From the cell containing the given text, extract its center point as [X, Y] coordinate. 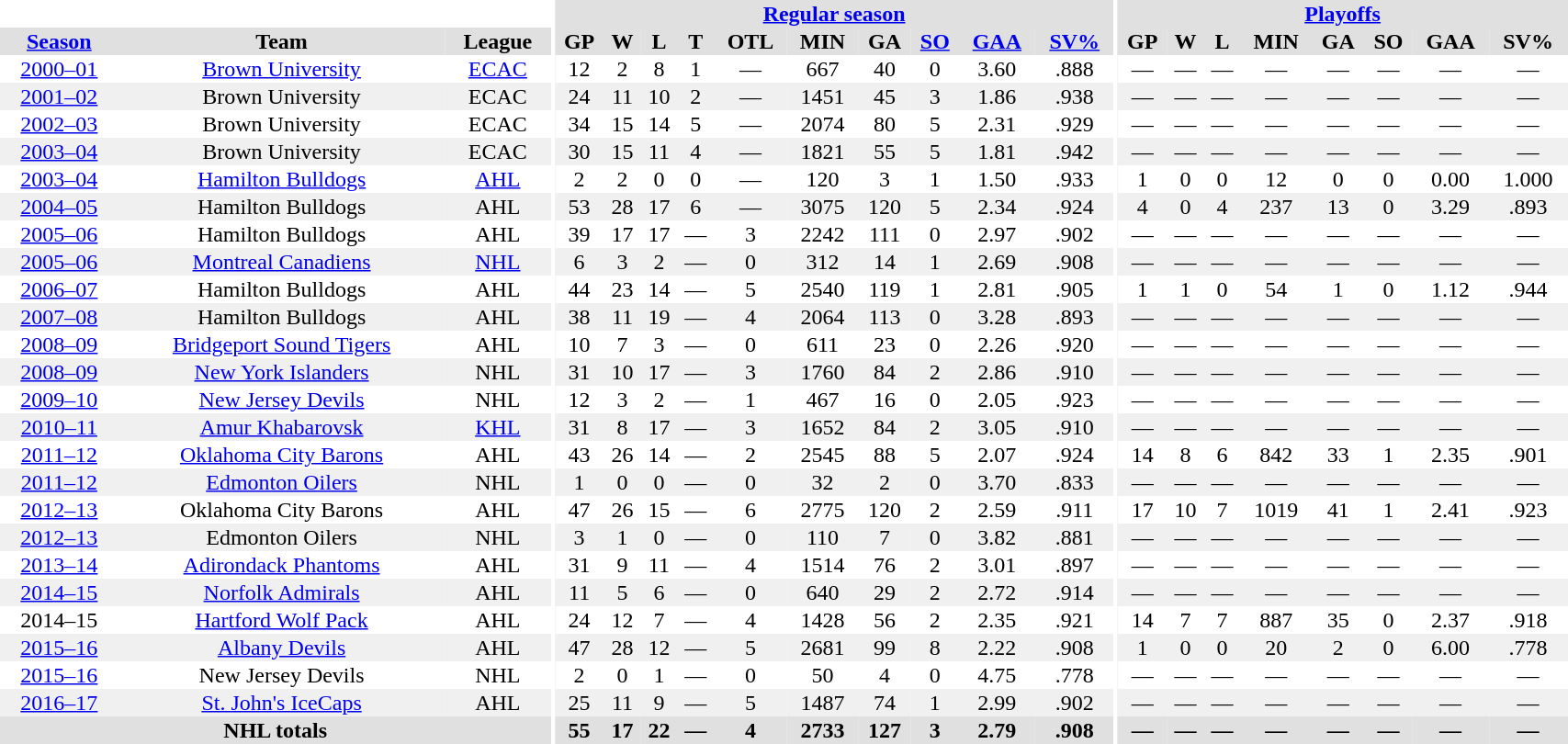
4.75 [998, 675]
467 [823, 400]
1652 [823, 427]
40 [885, 69]
1.000 [1529, 179]
2.59 [998, 510]
1760 [823, 372]
2004–05 [59, 207]
53 [580, 207]
.881 [1075, 537]
League [498, 41]
Amur Khabarovsk [282, 427]
110 [823, 537]
Season [59, 41]
44 [580, 289]
2016–17 [59, 703]
34 [580, 124]
.929 [1075, 124]
Albany Devils [282, 648]
2.05 [998, 400]
2001–02 [59, 96]
2.79 [998, 730]
.918 [1529, 620]
1451 [823, 96]
2010–11 [59, 427]
.933 [1075, 179]
Norfolk Admirals [282, 592]
611 [823, 344]
54 [1275, 289]
Regular season [834, 14]
.833 [1075, 482]
Team [282, 41]
76 [885, 565]
T [695, 41]
113 [885, 317]
2006–07 [59, 289]
.888 [1075, 69]
.920 [1075, 344]
111 [885, 234]
3.01 [998, 565]
2002–03 [59, 124]
6.00 [1450, 648]
3.29 [1450, 207]
19 [659, 317]
.921 [1075, 620]
2000–01 [59, 69]
2.22 [998, 648]
2540 [823, 289]
2007–08 [59, 317]
1514 [823, 565]
39 [580, 234]
2.99 [998, 703]
1.50 [998, 179]
887 [1275, 620]
2.86 [998, 372]
43 [580, 455]
3.05 [998, 427]
38 [580, 317]
2775 [823, 510]
1428 [823, 620]
1.81 [998, 152]
1019 [1275, 510]
Montreal Canadiens [282, 262]
16 [885, 400]
3.60 [998, 69]
33 [1338, 455]
OTL [750, 41]
2.26 [998, 344]
.942 [1075, 152]
2681 [823, 648]
2074 [823, 124]
.911 [1075, 510]
30 [580, 152]
22 [659, 730]
237 [1275, 207]
2013–14 [59, 565]
119 [885, 289]
2.31 [998, 124]
KHL [498, 427]
56 [885, 620]
312 [823, 262]
2.97 [998, 234]
80 [885, 124]
2733 [823, 730]
2.37 [1450, 620]
Hartford Wolf Pack [282, 620]
1821 [823, 152]
.914 [1075, 592]
45 [885, 96]
New York Islanders [282, 372]
Playoffs [1343, 14]
32 [823, 482]
St. John's IceCaps [282, 703]
Bridgeport Sound Tigers [282, 344]
2.81 [998, 289]
.944 [1529, 289]
1.86 [998, 96]
20 [1275, 648]
NHL totals [276, 730]
50 [823, 675]
74 [885, 703]
2.69 [998, 262]
640 [823, 592]
127 [885, 730]
2.72 [998, 592]
13 [1338, 207]
88 [885, 455]
1.12 [1450, 289]
3075 [823, 207]
2242 [823, 234]
.905 [1075, 289]
2.34 [998, 207]
1487 [823, 703]
2.41 [1450, 510]
667 [823, 69]
0.00 [1450, 179]
35 [1338, 620]
99 [885, 648]
2545 [823, 455]
.901 [1529, 455]
41 [1338, 510]
842 [1275, 455]
2009–10 [59, 400]
.897 [1075, 565]
.938 [1075, 96]
25 [580, 703]
3.28 [998, 317]
2064 [823, 317]
3.70 [998, 482]
2.07 [998, 455]
29 [885, 592]
3.82 [998, 537]
Adirondack Phantoms [282, 565]
